Locate the cell with the specified text and output its [x, y] center coordinate. 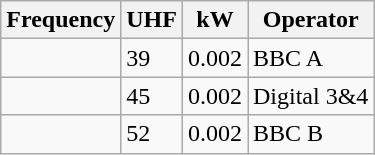
BBC B [311, 134]
52 [152, 134]
Operator [311, 20]
kW [214, 20]
Digital 3&4 [311, 96]
BBC A [311, 58]
UHF [152, 20]
45 [152, 96]
39 [152, 58]
Frequency [61, 20]
